Determine the (x, y) coordinate at the center of the cell enclosing the given text.  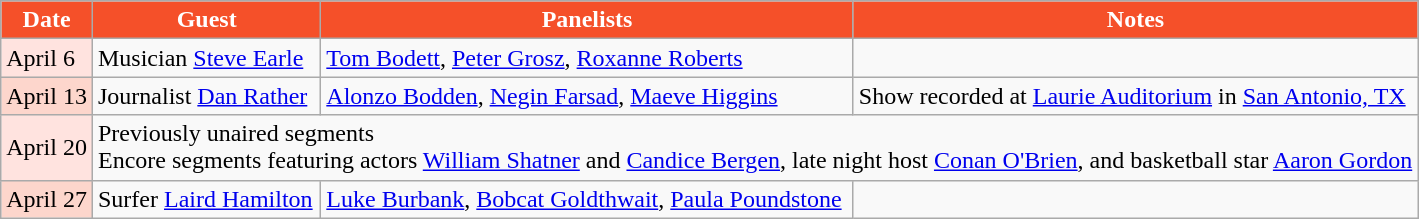
Journalist Dan Rather (206, 96)
Musician Steve Earle (206, 58)
Guest (206, 20)
April 13 (47, 96)
Tom Bodett, Peter Grosz, Roxanne Roberts (587, 58)
April 27 (47, 199)
Panelists (587, 20)
Show recorded at Laurie Auditorium in San Antonio, TX (1135, 96)
April 20 (47, 148)
Date (47, 20)
Luke Burbank, Bobcat Goldthwait, Paula Poundstone (587, 199)
Notes (1135, 20)
Surfer Laird Hamilton (206, 199)
Alonzo Bodden, Negin Farsad, Maeve Higgins (587, 96)
April 6 (47, 58)
